Locate the cell with the specified text and output its [x, y] center coordinate. 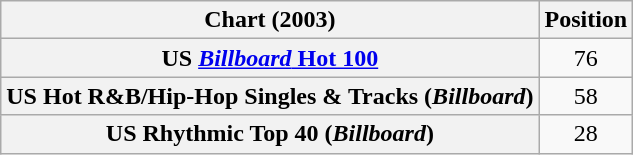
Chart (2003) [270, 20]
Position [586, 20]
US Billboard Hot 100 [270, 58]
58 [586, 96]
76 [586, 58]
US Rhythmic Top 40 (Billboard) [270, 134]
28 [586, 134]
US Hot R&B/Hip-Hop Singles & Tracks (Billboard) [270, 96]
